For the text-containing cell, return its midpoint in [X, Y] coordinate format. 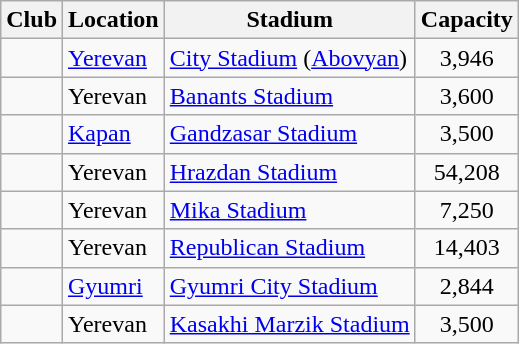
3,946 [466, 58]
Club [32, 20]
Republican Stadium [290, 248]
Gyumri City Stadium [290, 286]
Mika Stadium [290, 210]
14,403 [466, 248]
Banants Stadium [290, 96]
Stadium [290, 20]
Gyumri [114, 286]
54,208 [466, 172]
2,844 [466, 286]
Hrazdan Stadium [290, 172]
Capacity [466, 20]
Gandzasar Stadium [290, 134]
7,250 [466, 210]
Kapan [114, 134]
City Stadium (Abovyan) [290, 58]
3,600 [466, 96]
Location [114, 20]
Kasakhi Marzik Stadium [290, 324]
